Provide the (x, y) coordinate of the cell's center where the given text is located.  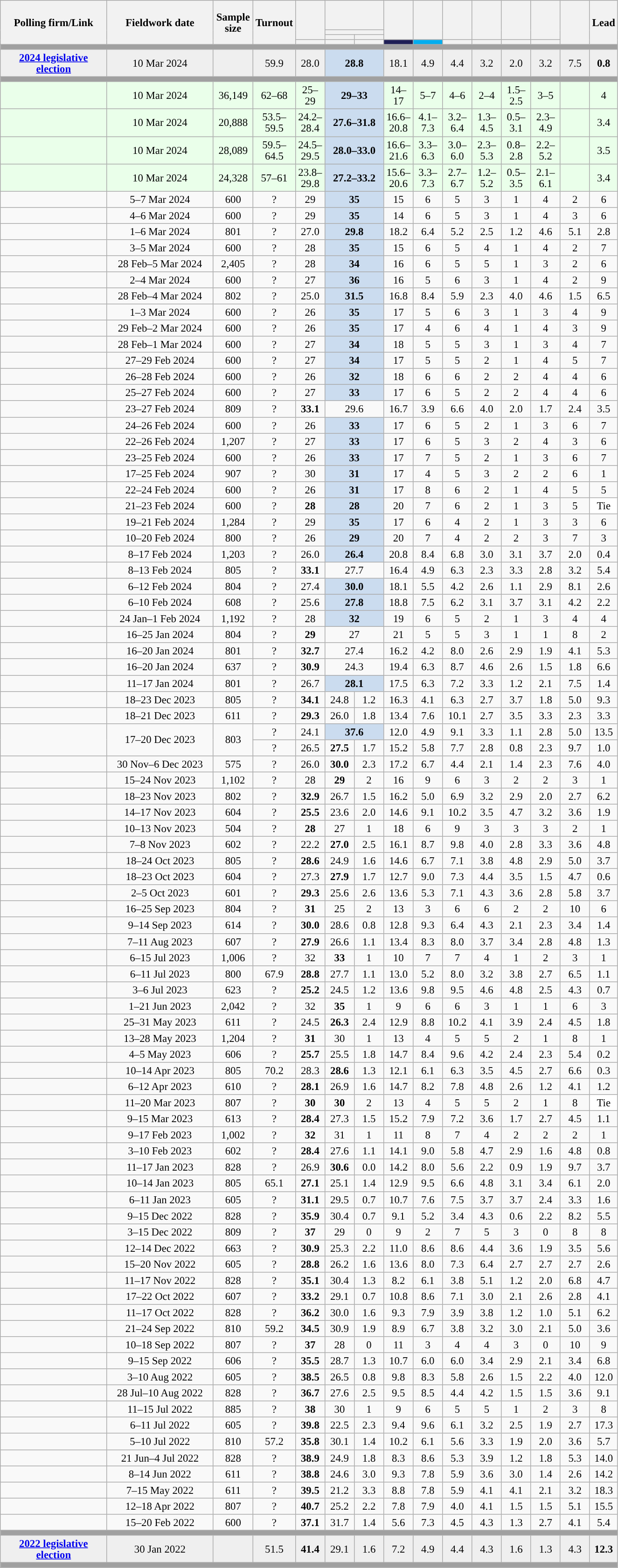
35.5 (310, 1361)
3–10 Aug 2022 (160, 1377)
9–15 Dec 2022 (160, 1215)
2–4 (487, 96)
37.1 (310, 1522)
12.3 (604, 1549)
16.8 (398, 296)
26.3 (340, 1022)
32.9 (310, 797)
17–22 Oct 2022 (160, 1297)
59.2 (274, 1328)
0.5–3.5 (516, 177)
23.8–29.8 (310, 177)
25.7 (310, 1054)
53.5–59.5 (274, 123)
24.1 (310, 731)
27.5 (340, 748)
25.3 (340, 1248)
31.7 (340, 1522)
6–10 Feb 2024 (160, 603)
11–20 Mar 2023 (160, 1103)
8–13 Feb 2024 (160, 571)
57–61 (274, 177)
3–10 Feb 2023 (160, 1151)
20.8 (398, 554)
9–15 Mar 2023 (160, 1119)
9–15 Sep 2022 (160, 1361)
25–27 Feb 2024 (160, 393)
3–6 Jul 2023 (160, 990)
0.8–2.8 (516, 150)
23–25 Feb 2024 (160, 457)
36.7 (310, 1394)
28 Feb–5 Mar 2024 (160, 264)
31.5 (354, 296)
10–14 Apr 2023 (160, 1071)
28 Feb–4 Mar 2024 (160, 296)
1,207 (233, 441)
15–20 Feb 2022 (160, 1522)
16–25 Jan 2024 (160, 635)
24.8 (340, 700)
29.5 (340, 1200)
19–21 Feb 2024 (160, 522)
637 (233, 667)
663 (233, 1248)
907 (233, 474)
6–12 Feb 2024 (160, 587)
24,328 (233, 177)
59.9 (274, 63)
18–23 Oct 2023 (160, 877)
16.6–20.8 (398, 123)
3–5 (546, 96)
15.6–20.6 (398, 177)
22–24 Feb 2024 (160, 490)
40.7 (310, 1506)
13–28 May 2023 (160, 1038)
15–20 Nov 2022 (160, 1264)
10–20 Feb 2024 (160, 538)
21–23 Feb 2024 (160, 506)
1.5–2.5 (516, 96)
20,888 (233, 123)
13.5 (604, 731)
8.1 (575, 587)
1.2–5.2 (487, 177)
28.3 (310, 1071)
9–14 Sep 2023 (160, 925)
11–17 Nov 2022 (160, 1281)
2024 legislative election (54, 63)
1,203 (233, 554)
6–15 Jul 2023 (160, 958)
14.1 (398, 1151)
28,089 (233, 150)
18.2 (398, 231)
18.3 (604, 1490)
3–15 Dec 2022 (160, 1232)
5–10 Jul 2022 (160, 1442)
11.0 (398, 1248)
2,405 (233, 264)
38.8 (310, 1474)
67.9 (274, 974)
803 (233, 740)
24.6 (340, 1474)
5.7 (604, 1442)
16.4 (398, 571)
5–7 Mar 2024 (160, 200)
11–17 Jan 2024 (160, 684)
10–18 Sep 2022 (160, 1345)
33.2 (310, 1297)
29.6 (354, 409)
1,204 (233, 1038)
16–25 Sep 2023 (160, 909)
22–26 Feb 2024 (160, 441)
28 Jul–10 Aug 2022 (160, 1394)
41.4 (310, 1549)
16.7 (398, 409)
13.0 (398, 974)
10.8 (398, 1297)
5–7 (428, 96)
27.6–31.8 (354, 123)
35.8 (310, 1442)
0.0 (369, 1168)
8.5 (428, 1394)
1,284 (233, 522)
24.5–29.5 (310, 150)
29–33 (354, 96)
29 Feb–2 Mar 2024 (160, 328)
26–28 Feb 2024 (160, 377)
24.2–28.4 (310, 123)
38 (310, 1409)
Turnout (274, 22)
623 (233, 990)
2.3–4.9 (546, 123)
2–4 Mar 2024 (160, 280)
32.7 (310, 651)
6–11 Jul 2023 (160, 974)
3–5 Mar 2024 (160, 248)
25–29 (310, 96)
51.5 (274, 1549)
4–6 (457, 96)
17–25 Feb 2024 (160, 474)
3.3–7.3 (428, 177)
0.4 (604, 554)
1,006 (233, 958)
28.0 (310, 63)
16.3 (398, 700)
14–17 (398, 96)
39.8 (310, 1425)
17.3 (604, 1425)
613 (233, 1119)
21.2 (340, 1490)
12–18 Apr 2022 (160, 1506)
1,102 (233, 780)
2022 legislative election (54, 1549)
24 Jan–1 Feb 2024 (160, 618)
18–21 Dec 2023 (160, 715)
39.5 (310, 1490)
6.9 (457, 797)
24.3 (354, 667)
24–26 Feb 2024 (160, 425)
1–6 Mar 2024 (160, 231)
Sample size (233, 22)
608 (233, 603)
31.1 (310, 1200)
38.5 (310, 1377)
6–11 Jan 2023 (160, 1200)
25.0 (310, 296)
14–17 Nov 2023 (160, 812)
6–12 Apr 2023 (160, 1087)
21 Jun–4 Jul 2022 (160, 1458)
27.2–33.2 (354, 177)
30.6 (340, 1168)
23–27 Feb 2024 (160, 409)
35.1 (310, 1281)
1–21 Jun 2023 (160, 1006)
10–14 Jan 2023 (160, 1184)
4–5 May 2023 (160, 1054)
11–15 Jul 2022 (160, 1409)
38.9 (310, 1458)
12.1 (398, 1071)
Lead (604, 22)
23.6 (340, 812)
6–11 Jul 2022 (160, 1425)
0.2 (604, 1054)
15.5 (604, 1506)
62–68 (274, 96)
27–29 Feb 2024 (160, 361)
30.1 (340, 1442)
70.2 (274, 1071)
14.0 (604, 1458)
1–3 Mar 2024 (160, 312)
10.1 (457, 715)
1.3–4.5 (487, 123)
3.3–6.3 (428, 150)
18–24 Oct 2023 (160, 861)
9.4 (398, 1425)
16.1 (398, 845)
34.1 (310, 700)
30 Nov–6 Dec 2023 (160, 764)
504 (233, 828)
25–31 May 2023 (160, 1022)
7–11 Aug 2023 (160, 941)
7–15 May 2022 (160, 1490)
2–5 Oct 2023 (160, 893)
2.2–5.2 (546, 150)
0.3 (604, 1071)
Fieldwork date (160, 22)
19 (398, 618)
Polling firm/Link (54, 22)
2,042 (233, 1006)
0.9 (516, 1168)
610 (233, 1087)
28.0–33.0 (354, 150)
8–17 Feb 2024 (160, 554)
29.8 (354, 231)
27.8 (354, 603)
25 (340, 909)
65.1 (274, 1184)
18–23 Dec 2023 (160, 700)
18–23 Nov 2023 (160, 797)
14 (398, 215)
30 Jan 2022 (160, 1549)
28.7 (340, 1361)
17–20 Dec 2023 (160, 740)
4–6 Mar 2024 (160, 215)
19.4 (398, 667)
10–13 Nov 2023 (160, 828)
2.1–6.1 (546, 177)
26.4 (354, 554)
2.7–6.7 (457, 177)
16.6–21.6 (398, 150)
3.2–6.4 (457, 123)
34.5 (310, 1328)
7.7 (457, 748)
22.5 (340, 1425)
614 (233, 925)
601 (233, 893)
15–24 Nov 2023 (160, 780)
36.2 (310, 1312)
28 Feb–1 Mar 2024 (160, 344)
17.5 (398, 684)
37.6 (354, 731)
0.5–3.1 (516, 123)
11–17 Jan 2023 (160, 1168)
25.1 (340, 1184)
575 (233, 764)
8.9 (398, 1328)
2.3–5.3 (487, 150)
4.1–7.3 (428, 123)
27.1 (310, 1184)
21–24 Sep 2022 (160, 1328)
18.8 (398, 603)
26.2 (340, 1264)
36,149 (233, 96)
35.9 (310, 1215)
1,002 (233, 1135)
885 (233, 1409)
12.7 (398, 877)
8–14 Jun 2022 (160, 1474)
36 (354, 280)
21 (398, 635)
11–17 Oct 2022 (160, 1312)
22.2 (310, 845)
1,192 (233, 618)
59.5–64.5 (274, 150)
17.2 (398, 764)
12.8 (398, 925)
3.0–6.0 (457, 150)
7–8 Nov 2023 (160, 845)
12–14 Dec 2022 (160, 1248)
26.6 (340, 941)
57.2 (274, 1442)
9–17 Feb 2023 (160, 1135)
